Detect which cell encompasses the target text, then output its (x, y) center coordinate. 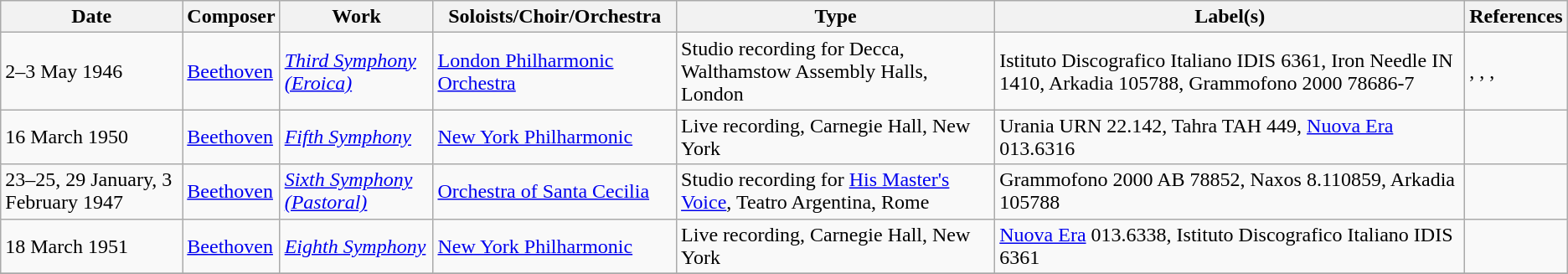
23–25, 29 January, 3 February 1947 (92, 191)
Eighth Symphony (357, 246)
, , , (1516, 71)
Label(s) (1230, 17)
Soloists/Choir/Orchestra (554, 17)
Nuova Era 013.6338, Istituto Discografico Italiano IDIS 6361 (1230, 246)
Grammofono 2000 AB 78852, Naxos 8.110859, Arkadia 105788 (1230, 191)
Date (92, 17)
18 March 1951 (92, 246)
Istituto Discografico Italiano IDIS 6361, Iron Needle IN 1410, Arkadia 105788, Grammofono 2000 78686-7 (1230, 71)
Fifth Symphony (357, 137)
London Philharmonic Orchestra (554, 71)
Studio recording for Decca, Walthamstow Assembly Halls, London (836, 71)
16 March 1950 (92, 137)
References (1516, 17)
Type (836, 17)
Studio recording for His Master's Voice, Teatro Argentina, Rome (836, 191)
Orchestra of Santa Cecilia (554, 191)
2–3 May 1946 (92, 71)
Third Symphony (Eroica) (357, 71)
Work (357, 17)
Urania URN 22.142, Tahra TAH 449, Nuova Era 013.6316 (1230, 137)
Sixth Symphony (Pastoral) (357, 191)
Composer (231, 17)
